Determine the (X, Y) coordinate at the center of the cell enclosing the given text.  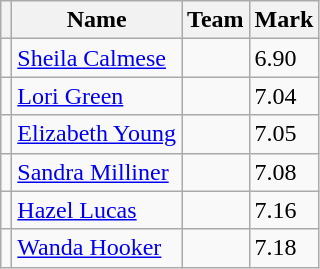
Elizabeth Young (97, 134)
Mark (284, 20)
6.90 (284, 58)
Hazel Lucas (97, 210)
Wanda Hooker (97, 248)
7.04 (284, 96)
Sheila Calmese (97, 58)
7.16 (284, 210)
Name (97, 20)
Sandra Milliner (97, 172)
7.08 (284, 172)
Team (216, 20)
7.05 (284, 134)
7.18 (284, 248)
Lori Green (97, 96)
